Extract the [x, y] coordinate from the center of the cell holding the provided text.  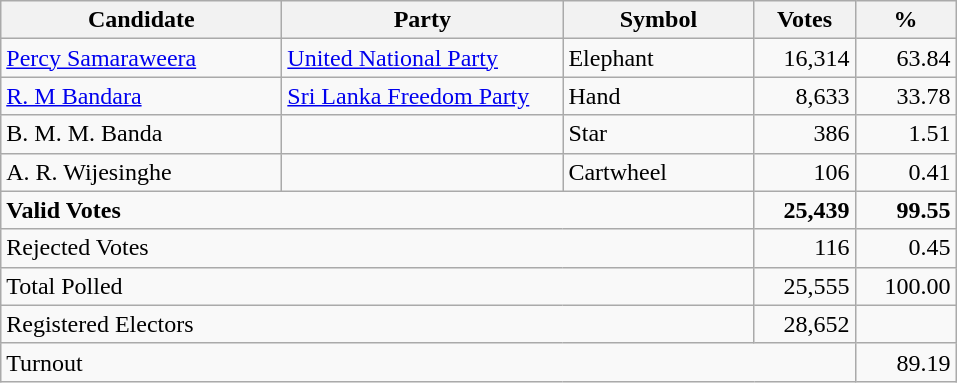
33.78 [906, 96]
99.55 [906, 210]
16,314 [804, 58]
B. M. M. Banda [142, 134]
386 [804, 134]
A. R. Wijesinghe [142, 172]
Votes [804, 20]
Hand [658, 96]
Candidate [142, 20]
25,555 [804, 286]
Rejected Votes [378, 248]
1.51 [906, 134]
Symbol [658, 20]
Turnout [428, 362]
89.19 [906, 362]
106 [804, 172]
Cartwheel [658, 172]
0.45 [906, 248]
Star [658, 134]
R. M Bandara [142, 96]
0.41 [906, 172]
100.00 [906, 286]
Sri Lanka Freedom Party [422, 96]
63.84 [906, 58]
% [906, 20]
28,652 [804, 324]
25,439 [804, 210]
Elephant [658, 58]
Valid Votes [378, 210]
8,633 [804, 96]
Registered Electors [378, 324]
116 [804, 248]
United National Party [422, 58]
Percy Samaraweera [142, 58]
Party [422, 20]
Total Polled [378, 286]
